Return the (x, y) coordinate for the center point of the cell that contains the specified text.  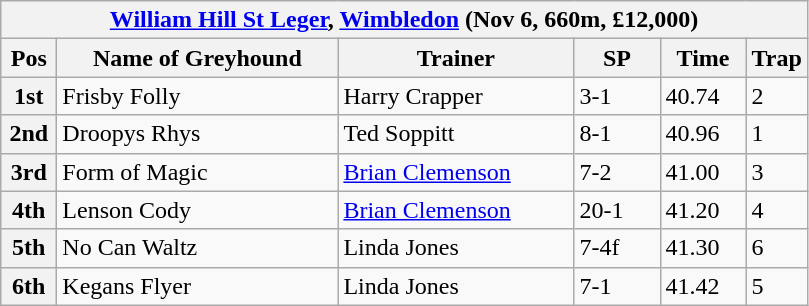
Kegans Flyer (198, 286)
2 (776, 96)
7-1 (617, 286)
3 (776, 172)
No Can Waltz (198, 248)
7-4f (617, 248)
40.96 (703, 134)
5 (776, 286)
Frisby Folly (198, 96)
41.20 (703, 210)
Droopys Rhys (198, 134)
SP (617, 58)
41.42 (703, 286)
3rd (29, 172)
1 (776, 134)
4 (776, 210)
41.30 (703, 248)
1st (29, 96)
5th (29, 248)
6 (776, 248)
Name of Greyhound (198, 58)
Pos (29, 58)
40.74 (703, 96)
2nd (29, 134)
Trainer (456, 58)
Harry Crapper (456, 96)
Form of Magic (198, 172)
8-1 (617, 134)
20-1 (617, 210)
3-1 (617, 96)
7-2 (617, 172)
Lenson Cody (198, 210)
Trap (776, 58)
4th (29, 210)
6th (29, 286)
Time (703, 58)
Ted Soppitt (456, 134)
William Hill St Leger, Wimbledon (Nov 6, 660m, £12,000) (404, 20)
41.00 (703, 172)
